Pinpoint the cell where the given text exists, returning its (X, Y) midpoint coordinate. 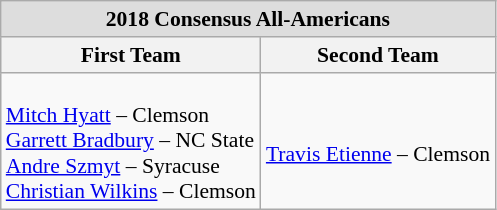
First Team (131, 55)
Travis Etienne – Clemson (378, 141)
Mitch Hyatt – Clemson Garrett Bradbury – NC State Andre Szmyt – Syracuse Christian Wilkins – Clemson (131, 141)
2018 Consensus All-Americans (248, 19)
Second Team (378, 55)
